Scan for the cell matching the given text and deliver its (x, y) coordinate at center. 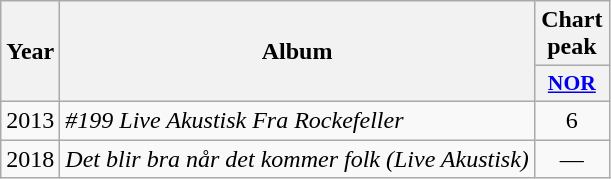
#199 Live Akustisk Fra Rockefeller (298, 120)
Chart peak (572, 34)
Year (30, 52)
NOR (572, 84)
2013 (30, 120)
6 (572, 120)
2018 (30, 159)
Album (298, 52)
Det blir bra når det kommer folk (Live Akustisk) (298, 159)
— (572, 159)
